Capture the cell that displays the provided text and extract its [x, y] central coordinate. 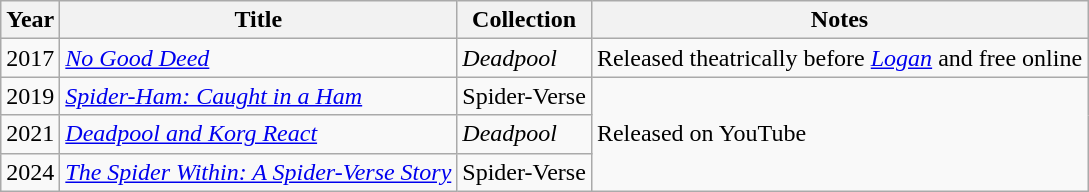
Title [258, 20]
The Spider Within: A Spider-Verse Story [258, 172]
2017 [30, 58]
2019 [30, 96]
Released theatrically before Logan and free online [839, 58]
Released on YouTube [839, 134]
2021 [30, 134]
No Good Deed [258, 58]
Collection [524, 20]
Deadpool and Korg React [258, 134]
2024 [30, 172]
Year [30, 20]
Notes [839, 20]
Spider-Ham: Caught in a Ham [258, 96]
